From the cell containing the given text, extract its center point as [X, Y] coordinate. 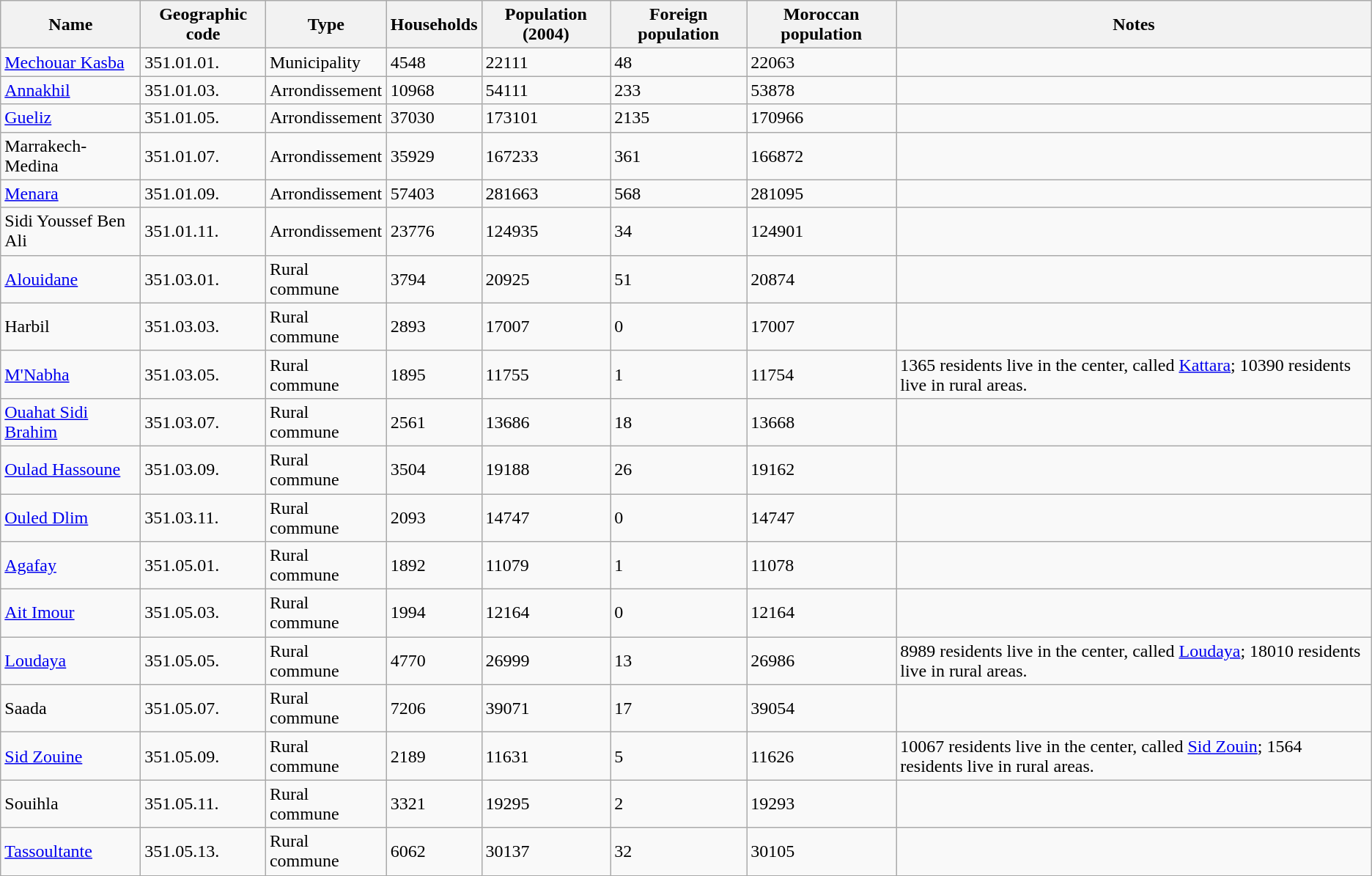
13 [679, 661]
Harbil [70, 327]
233 [679, 90]
54111 [546, 90]
39054 [822, 708]
351.03.11. [204, 518]
34 [679, 232]
Menara [70, 194]
351.05.05. [204, 661]
167233 [546, 155]
20925 [546, 279]
10067 residents live in the center, called Sid Zouin; 1564 residents live in rural areas. [1135, 757]
Sid Zouine [70, 757]
8989 residents live in the center, called Loudaya; 18010 residents live in rural areas. [1135, 661]
351.05.07. [204, 708]
351.05.09. [204, 757]
53878 [822, 90]
124935 [546, 232]
20874 [822, 279]
35929 [434, 155]
1994 [434, 613]
26 [679, 469]
3504 [434, 469]
2 [679, 803]
Foreign population [679, 25]
22111 [546, 62]
Ouled Dlim [70, 518]
Tassoultante [70, 852]
Oulad Hassoune [70, 469]
351.03.09. [204, 469]
51 [679, 279]
11079 [546, 566]
13668 [822, 422]
351.05.03. [204, 613]
4770 [434, 661]
22063 [822, 62]
48 [679, 62]
7206 [434, 708]
2135 [679, 118]
10968 [434, 90]
Saada [70, 708]
11754 [822, 374]
Geographic code [204, 25]
11755 [546, 374]
19188 [546, 469]
2893 [434, 327]
Mechouar Kasba [70, 62]
Type [325, 25]
5 [679, 757]
Loudaya [70, 661]
166872 [822, 155]
Moroccan population [822, 25]
351.05.11. [204, 803]
M'Nabha [70, 374]
19295 [546, 803]
19162 [822, 469]
23776 [434, 232]
32 [679, 852]
1892 [434, 566]
351.01.11. [204, 232]
Notes [1135, 25]
11631 [546, 757]
351.03.07. [204, 422]
30105 [822, 852]
351.03.03. [204, 327]
281095 [822, 194]
Municipality [325, 62]
Marrakech-Medina [70, 155]
351.01.07. [204, 155]
37030 [434, 118]
170966 [822, 118]
2561 [434, 422]
Name [70, 25]
17 [679, 708]
361 [679, 155]
4548 [434, 62]
Population (2004) [546, 25]
6062 [434, 852]
3794 [434, 279]
351.05.01. [204, 566]
351.01.01. [204, 62]
Annakhil [70, 90]
11626 [822, 757]
568 [679, 194]
Ait Imour [70, 613]
3321 [434, 803]
1895 [434, 374]
1365 residents live in the center, called Kattara; 10390 residents live in rural areas. [1135, 374]
351.03.01. [204, 279]
11078 [822, 566]
Agafay [70, 566]
13686 [546, 422]
19293 [822, 803]
30137 [546, 852]
26986 [822, 661]
2093 [434, 518]
281663 [546, 194]
173101 [546, 118]
351.03.05. [204, 374]
39071 [546, 708]
Souihla [70, 803]
2189 [434, 757]
Alouidane [70, 279]
351.01.09. [204, 194]
57403 [434, 194]
Households [434, 25]
351.05.13. [204, 852]
18 [679, 422]
Ouahat Sidi Brahim [70, 422]
351.01.03. [204, 90]
Sidi Youssef Ben Ali [70, 232]
124901 [822, 232]
351.01.05. [204, 118]
Gueliz [70, 118]
26999 [546, 661]
